Output the [X, Y] coordinate of the center of the cell containing the given text.  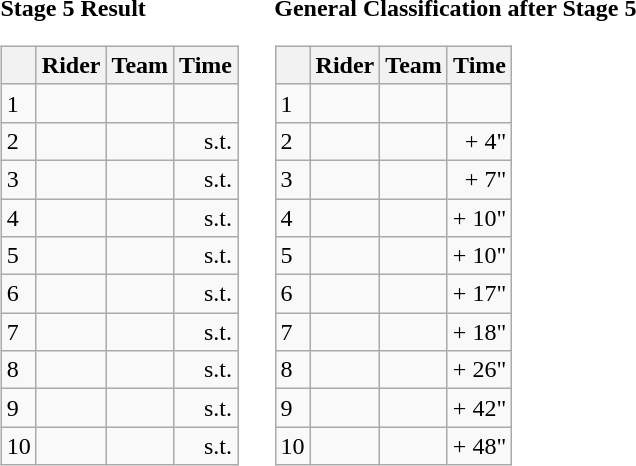
+ 48" [479, 446]
+ 18" [479, 332]
+ 26" [479, 370]
+ 17" [479, 294]
+ 42" [479, 408]
+ 7" [479, 179]
+ 4" [479, 141]
